Extract the (X, Y) coordinate from the center of the cell holding the provided text.  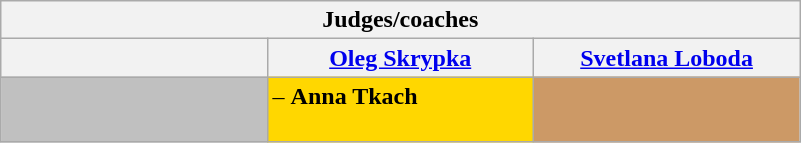
Oleg Skrypka (400, 58)
Svetlana Loboda (666, 58)
Judges/coaches (400, 20)
– Anna Tkach (400, 110)
